Provide the (X, Y) coordinate of the cell's center where the given text is located.  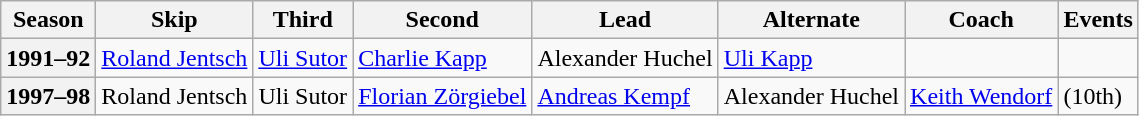
Second (442, 20)
Charlie Kapp (442, 58)
Andreas Kempf (625, 96)
1997–98 (48, 96)
Third (303, 20)
Florian Zörgiebel (442, 96)
Season (48, 20)
Events (1098, 20)
1991–92 (48, 58)
Skip (174, 20)
Uli Kapp (811, 58)
(10th) (1098, 96)
Alternate (811, 20)
Keith Wendorf (982, 96)
Coach (982, 20)
Lead (625, 20)
